Capture the cell that displays the provided text and extract its [x, y] central coordinate. 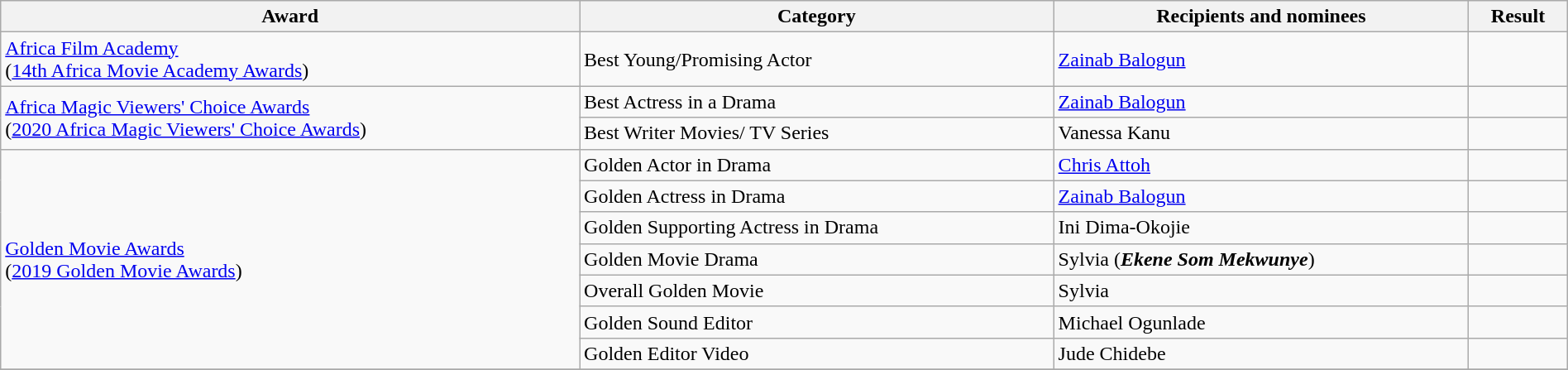
Sylvia (Ekene Som Mekwunye) [1261, 259]
Jude Chidebe [1261, 353]
Result [1518, 17]
Golden Actress in Drama [817, 196]
Ini Dima-Okojie [1261, 228]
Golden Actor in Drama [817, 165]
Award [290, 17]
Golden Movie Awards (2019 Golden Movie Awards) [290, 259]
Best Actress in a Drama [817, 102]
Golden Supporting Actress in Drama [817, 228]
Golden Movie Drama [817, 259]
Africa Magic Viewers' Choice Awards (2020 Africa Magic Viewers' Choice Awards) [290, 118]
Golden Sound Editor [817, 322]
Africa Film Academy (14th Africa Movie Academy Awards) [290, 60]
Sylvia [1261, 291]
Overall Golden Movie [817, 291]
Best Young/Promising Actor [817, 60]
Category [817, 17]
Recipients and nominees [1261, 17]
Golden Editor Video [817, 353]
Best Writer Movies/ TV Series [817, 133]
Chris Attoh [1261, 165]
Vanessa Kanu [1261, 133]
Michael Ogunlade [1261, 322]
